Locate the cell with the specified text and output its (X, Y) center coordinate. 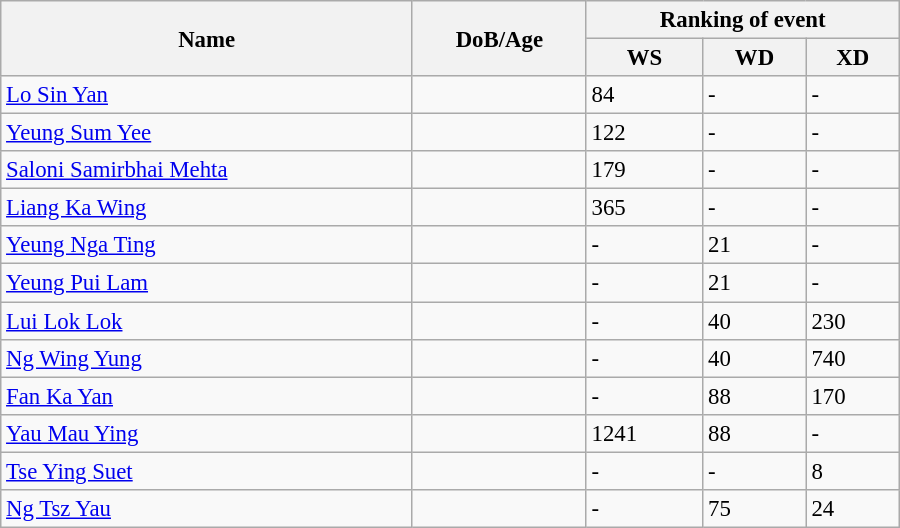
84 (644, 95)
1241 (644, 433)
XD (852, 58)
24 (852, 509)
179 (644, 170)
DoB/Age (499, 38)
Name (207, 38)
Yeung Pui Lam (207, 283)
Lo Sin Yan (207, 95)
Liang Ka Wing (207, 208)
Lui Lok Lok (207, 321)
8 (852, 471)
365 (644, 208)
Yeung Sum Yee (207, 133)
WD (754, 58)
740 (852, 358)
75 (754, 509)
WS (644, 58)
230 (852, 321)
Yeung Nga Ting (207, 245)
Saloni Samirbhai Mehta (207, 170)
Tse Ying Suet (207, 471)
Fan Ka Yan (207, 396)
Yau Mau Ying (207, 433)
Ranking of event (742, 20)
122 (644, 133)
170 (852, 396)
Ng Tsz Yau (207, 509)
Ng Wing Yung (207, 358)
